Determine the (X, Y) coordinate at the center of the cell enclosing the given text.  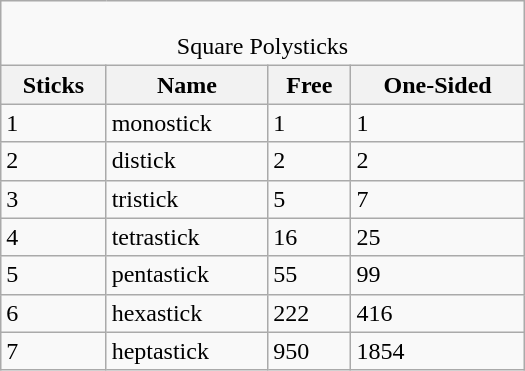
Free (310, 85)
950 (310, 351)
One-Sided (438, 85)
55 (310, 275)
monostick (187, 123)
hexastick (187, 313)
Sticks (54, 85)
Name (187, 85)
heptastick (187, 351)
416 (438, 313)
3 (54, 199)
1854 (438, 351)
tetrastick (187, 237)
Square Polysticks (263, 34)
6 (54, 313)
4 (54, 237)
222 (310, 313)
tristick (187, 199)
pentastick (187, 275)
16 (310, 237)
distick (187, 161)
25 (438, 237)
99 (438, 275)
